Return the [x, y] coordinate for the center point of the cell that contains the specified text.  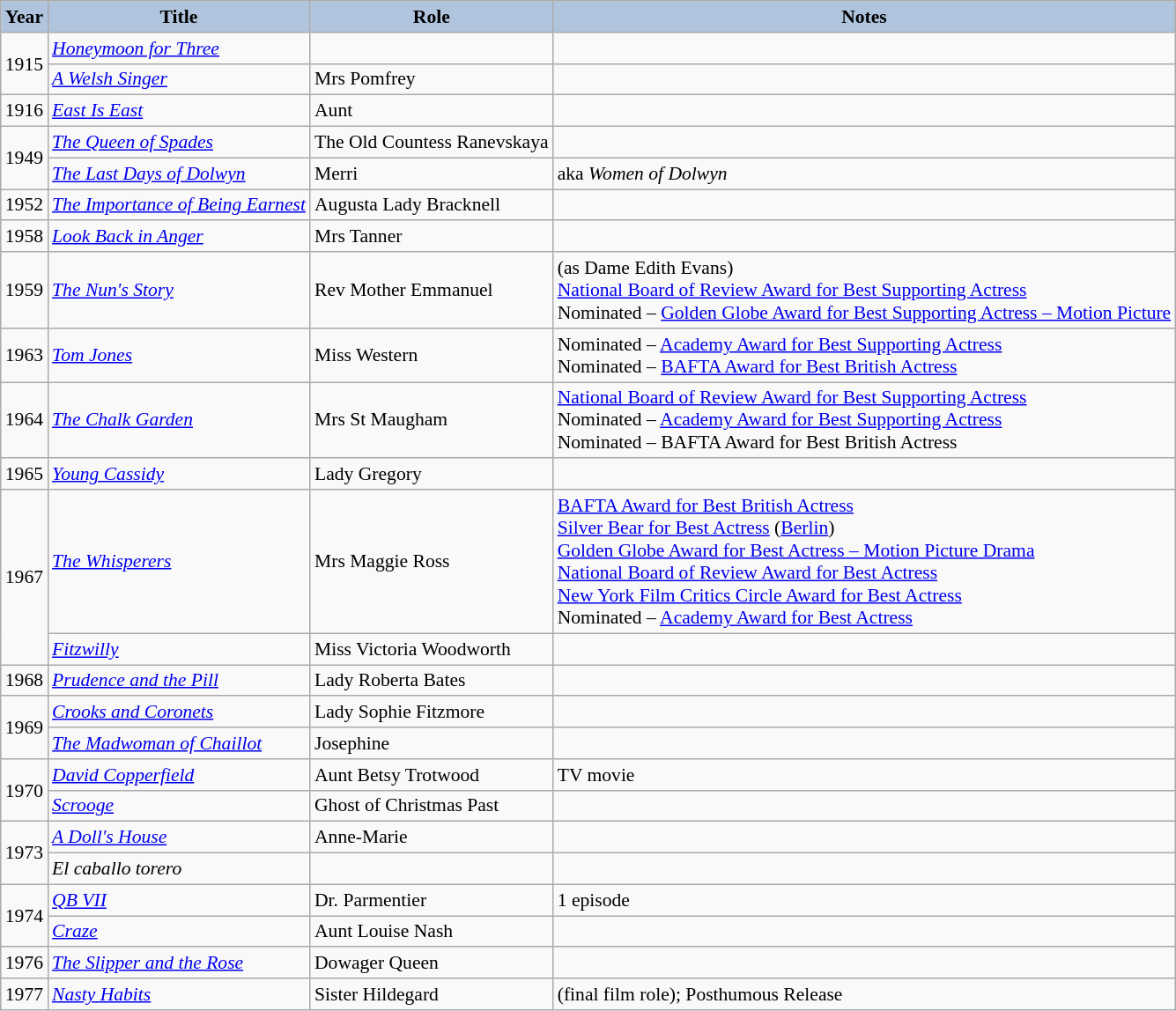
Aunt Betsy Trotwood [432, 775]
Year [25, 17]
Sister Hildegard [432, 994]
Miss Victoria Woodworth [432, 649]
The Old Countess Ranevskaya [432, 143]
Augusta Lady Bracknell [432, 205]
Lady Roberta Bates [432, 681]
Anne-Marie [432, 838]
Lady Gregory [432, 475]
aka Women of Dolwyn [865, 173]
The Slipper and the Rose [179, 963]
Honeymoon for Three [179, 48]
1974 [25, 916]
Merri [432, 173]
The Madwoman of Chaillot [179, 743]
Fitzwilly [179, 649]
Nominated – Academy Award for Best Supporting ActressNominated – BAFTA Award for Best British Actress [865, 356]
A Welsh Singer [179, 79]
1973 [25, 852]
Miss Western [432, 356]
The Queen of Spades [179, 143]
1 episode [865, 900]
1969 [25, 727]
Title [179, 17]
1915 [25, 63]
1959 [25, 291]
Craze [179, 932]
Tom Jones [179, 356]
The Nun's Story [179, 291]
Scrooge [179, 806]
Mrs Tanner [432, 237]
Prudence and the Pill [179, 681]
1967 [25, 578]
QB VII [179, 900]
Aunt Louise Nash [432, 932]
Mrs St Maugham [432, 421]
Mrs Maggie Ross [432, 562]
Dr. Parmentier [432, 900]
1964 [25, 421]
The Whisperers [179, 562]
Crooks and Coronets [179, 712]
The Importance of Being Earnest [179, 205]
El caballo torero [179, 869]
TV movie [865, 775]
East Is East [179, 111]
Dowager Queen [432, 963]
David Copperfield [179, 775]
1976 [25, 963]
Mrs Pomfrey [432, 79]
1965 [25, 475]
1916 [25, 111]
The Chalk Garden [179, 421]
Role [432, 17]
1949 [25, 159]
Nasty Habits [179, 994]
1958 [25, 237]
Ghost of Christmas Past [432, 806]
The Last Days of Dolwyn [179, 173]
A Doll's House [179, 838]
Notes [865, 17]
Aunt [432, 111]
Young Cassidy [179, 475]
Rev Mother Emmanuel [432, 291]
1968 [25, 681]
Josephine [432, 743]
1963 [25, 356]
1952 [25, 205]
1970 [25, 791]
(final film role); Posthumous Release [865, 994]
1977 [25, 994]
Look Back in Anger [179, 237]
Lady Sophie Fitzmore [432, 712]
